Pinpoint the cell where the given text exists, returning its [X, Y] midpoint coordinate. 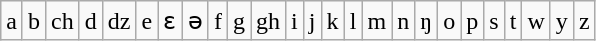
ɛ [170, 21]
ch [63, 21]
f [218, 21]
b [34, 21]
p [472, 21]
y [562, 21]
j [312, 21]
g [238, 21]
i [295, 21]
s [494, 21]
n [404, 21]
z [584, 21]
d [90, 21]
k [332, 21]
l [353, 21]
e [147, 21]
t [513, 21]
ə [195, 21]
ŋ [426, 21]
dz [119, 21]
m [377, 21]
o [450, 21]
a [12, 21]
w [536, 21]
gh [268, 21]
